Extract the [X, Y] coordinate from the center of the cell holding the provided text.  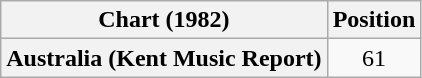
Australia (Kent Music Report) [164, 58]
61 [374, 58]
Position [374, 20]
Chart (1982) [164, 20]
